Return the (x, y) coordinate for the center point of the cell that contains the specified text.  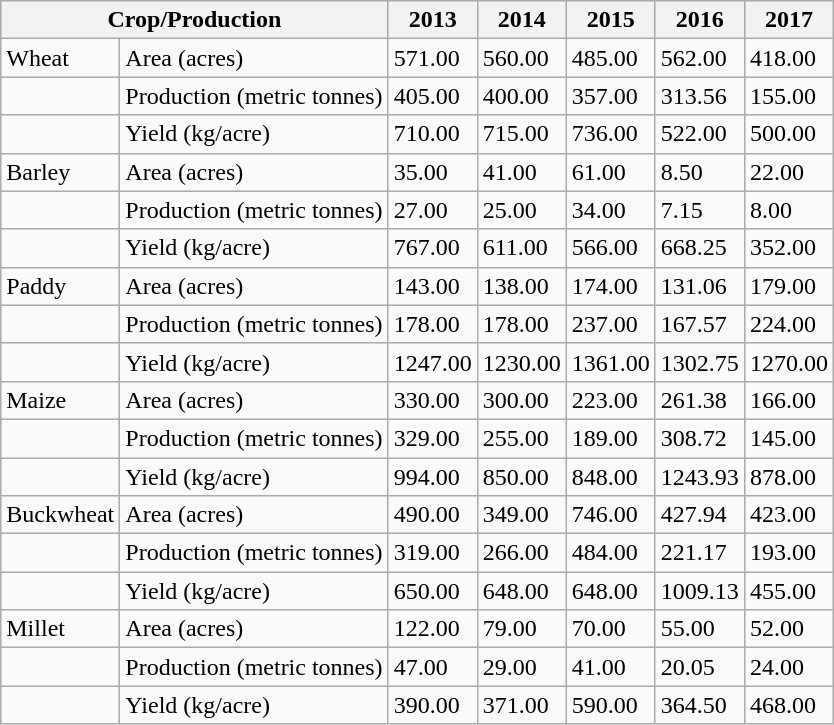
848.00 (610, 477)
174.00 (610, 286)
22.00 (788, 172)
223.00 (610, 400)
237.00 (610, 324)
300.00 (522, 400)
52.00 (788, 629)
Crop/Production (194, 20)
2013 (432, 20)
155.00 (788, 96)
2016 (700, 20)
266.00 (522, 553)
24.00 (788, 667)
423.00 (788, 515)
261.38 (700, 400)
405.00 (432, 96)
131.06 (700, 286)
1270.00 (788, 362)
427.94 (700, 515)
1361.00 (610, 362)
994.00 (432, 477)
2015 (610, 20)
352.00 (788, 248)
1009.13 (700, 591)
767.00 (432, 248)
562.00 (700, 58)
8.50 (700, 172)
Wheat (60, 58)
138.00 (522, 286)
329.00 (432, 438)
522.00 (700, 134)
650.00 (432, 591)
166.00 (788, 400)
35.00 (432, 172)
371.00 (522, 705)
319.00 (432, 553)
1243.93 (700, 477)
500.00 (788, 134)
47.00 (432, 667)
221.17 (700, 553)
668.25 (700, 248)
357.00 (610, 96)
61.00 (610, 172)
2017 (788, 20)
55.00 (700, 629)
590.00 (610, 705)
364.50 (700, 705)
566.00 (610, 248)
330.00 (432, 400)
34.00 (610, 210)
736.00 (610, 134)
390.00 (432, 705)
1230.00 (522, 362)
850.00 (522, 477)
Paddy (60, 286)
179.00 (788, 286)
Barley (60, 172)
746.00 (610, 515)
560.00 (522, 58)
Millet (60, 629)
490.00 (432, 515)
485.00 (610, 58)
29.00 (522, 667)
25.00 (522, 210)
79.00 (522, 629)
308.72 (700, 438)
167.57 (700, 324)
7.15 (700, 210)
611.00 (522, 248)
349.00 (522, 515)
715.00 (522, 134)
145.00 (788, 438)
193.00 (788, 553)
27.00 (432, 210)
455.00 (788, 591)
122.00 (432, 629)
313.56 (700, 96)
Buckwheat (60, 515)
1302.75 (700, 362)
255.00 (522, 438)
143.00 (432, 286)
1247.00 (432, 362)
8.00 (788, 210)
484.00 (610, 553)
2014 (522, 20)
468.00 (788, 705)
418.00 (788, 58)
20.05 (700, 667)
189.00 (610, 438)
224.00 (788, 324)
710.00 (432, 134)
70.00 (610, 629)
878.00 (788, 477)
400.00 (522, 96)
Maize (60, 400)
571.00 (432, 58)
